Scan for the cell matching the given text and deliver its (x, y) coordinate at center. 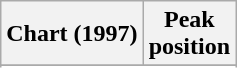
Peakposition (189, 34)
Chart (1997) (72, 34)
